Return (X, Y) of the center of cell containing provided text 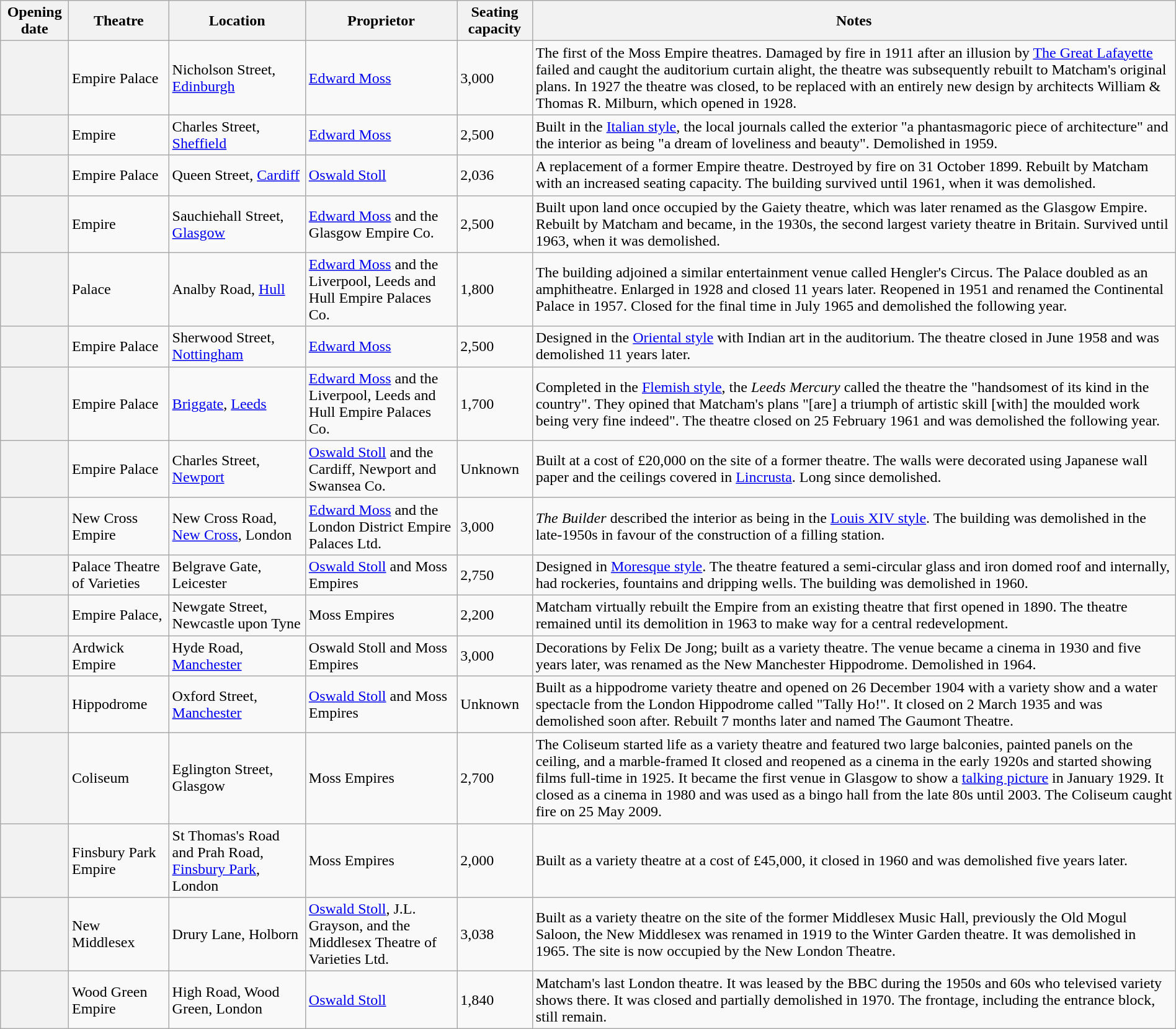
1,700 (495, 403)
2,700 (495, 778)
Designed in the Oriental style with Indian art in the auditorium. The theatre closed in June 1958 and was demolished 11 years later. (853, 346)
Drury Lane, Holborn (237, 934)
2,036 (495, 175)
Palace Theatre of Varieties (119, 574)
New Cross Road, New Cross, London (237, 526)
Empire Palace, (119, 615)
Hyde Road, Manchester (237, 655)
3,038 (495, 934)
New Middlesex (119, 934)
Ardwick Empire (119, 655)
Belgrave Gate, Leicester (237, 574)
Oswald Stoll, J.L. Grayson, and the Middlesex Theatre of Varieties Ltd. (381, 934)
Edward Moss and the Glasgow Empire Co. (381, 224)
Oswald Stoll and the Cardiff, Newport and Swansea Co. (381, 469)
Oxford Street, Manchester (237, 705)
Queen Street, Cardiff (237, 175)
2,200 (495, 615)
Hippodrome (119, 705)
1,840 (495, 1000)
Palace (119, 289)
Sauchiehall Street, Glasgow (237, 224)
High Road, Wood Green, London (237, 1000)
Notes (853, 21)
Finsbury Park Empire (119, 861)
Newgate Street, Newcastle upon Tyne (237, 615)
Charles Street, Newport (237, 469)
Theatre (119, 21)
Sherwood Street, Nottingham (237, 346)
Opening date (35, 21)
Coliseum (119, 778)
Edward Moss and the London District Empire Palaces Ltd. (381, 526)
Proprietor (381, 21)
Seating capacity (495, 21)
2,000 (495, 861)
New Cross Empire (119, 526)
Eglington Street, Glasgow (237, 778)
Briggate, Leeds (237, 403)
Built as a variety theatre at a cost of £45,000, it closed in 1960 and was demolished five years later. (853, 861)
Location (237, 21)
St Thomas's Road and Prah Road, Finsbury Park, London (237, 861)
2,750 (495, 574)
1,800 (495, 289)
Analby Road, Hull (237, 289)
Nicholson Street, Edinburgh (237, 78)
Charles Street, Sheffield (237, 135)
Wood Green Empire (119, 1000)
